Detect which cell encompasses the target text, then output its (x, y) center coordinate. 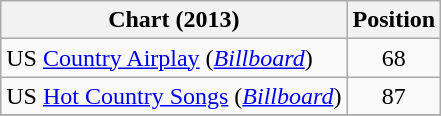
87 (394, 96)
Position (394, 20)
68 (394, 58)
US Country Airplay (Billboard) (174, 58)
US Hot Country Songs (Billboard) (174, 96)
Chart (2013) (174, 20)
